Capture the cell that displays the provided text and extract its [X, Y] central coordinate. 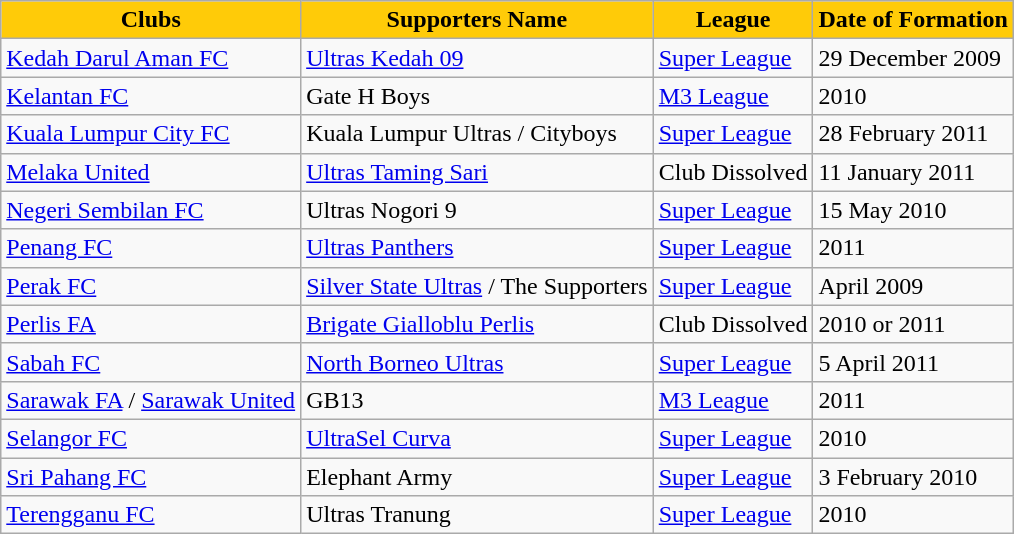
Negeri Sembilan FC [151, 210]
Perlis FA [151, 324]
Sarawak FA / Sarawak United [151, 400]
Terengganu FC [151, 515]
Brigate Gialloblu Perlis [478, 324]
Ultras Panthers [478, 248]
2010 or 2011 [913, 324]
League [733, 20]
Melaka United [151, 172]
Gate H Boys [478, 96]
Selangor FC [151, 438]
5 April 2011 [913, 362]
Ultras Taming Sari [478, 172]
Ultras Kedah 09 [478, 58]
Supporters Name [478, 20]
15 May 2010 [913, 210]
Date of Formation [913, 20]
UltraSel Curva [478, 438]
Penang FC [151, 248]
3 February 2010 [913, 477]
29 December 2009 [913, 58]
28 February 2011 [913, 134]
Clubs [151, 20]
11 January 2011 [913, 172]
North Borneo Ultras [478, 362]
Ultras Tranung [478, 515]
Ultras Nogori 9 [478, 210]
April 2009 [913, 286]
Sri Pahang FC [151, 477]
Kedah Darul Aman FC [151, 58]
Sabah FC [151, 362]
Kuala Lumpur City FC [151, 134]
GB13 [478, 400]
Elephant Army [478, 477]
Kuala Lumpur Ultras / Cityboys [478, 134]
Silver State Ultras / The Supporters [478, 286]
Perak FC [151, 286]
Kelantan FC [151, 96]
